Identify which cell holds the provided text, then report its (x, y) central coordinate. 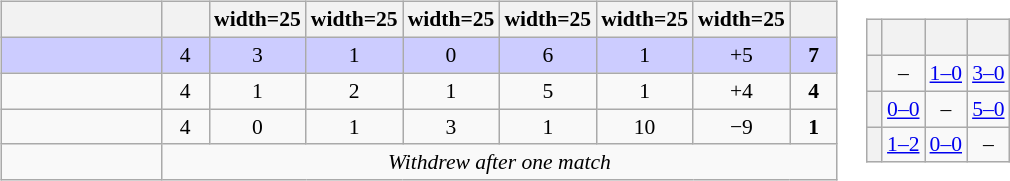
5–0 (988, 109)
2 (354, 91)
3–0 (988, 73)
+5 (742, 55)
−9 (742, 127)
1–0 (946, 73)
6 (548, 55)
+4 (742, 91)
Withdrew after one match (499, 162)
5 (548, 91)
10 (644, 127)
1–2 (904, 145)
7 (814, 55)
